Locate the cell with the specified text and output its [x, y] center coordinate. 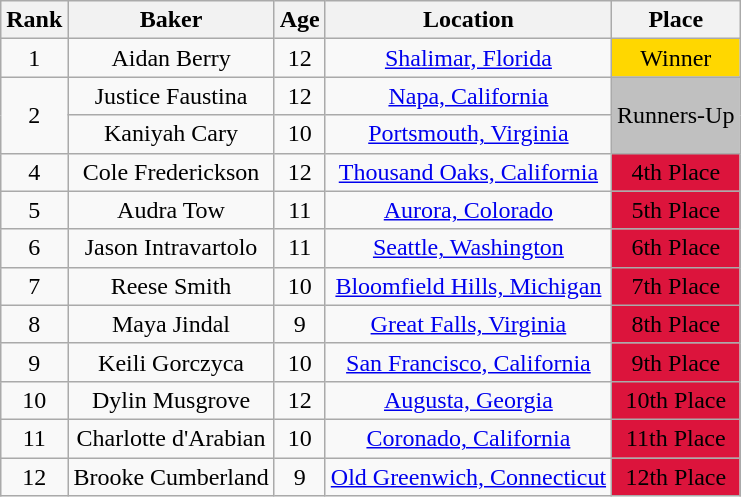
7 [34, 286]
Brooke Cumberland [171, 477]
Charlotte d'Arabian [171, 438]
5th Place [676, 210]
Justice Faustina [171, 96]
Cole Frederickson [171, 172]
6 [34, 248]
Augusta, Georgia [468, 400]
12th Place [676, 477]
Bloomfield Hills, Michigan [468, 286]
6th Place [676, 248]
Aurora, Colorado [468, 210]
Place [676, 20]
Coronado, California [468, 438]
San Francisco, California [468, 362]
5 [34, 210]
Jason Intravartolo [171, 248]
Napa, California [468, 96]
8th Place [676, 324]
Audra Tow [171, 210]
Age [300, 20]
Kaniyah Cary [171, 134]
Reese Smith [171, 286]
1 [34, 58]
4th Place [676, 172]
10th Place [676, 400]
Baker [171, 20]
Maya Jindal [171, 324]
7th Place [676, 286]
4 [34, 172]
Keili Gorczyca [171, 362]
2 [34, 115]
Thousand Oaks, California [468, 172]
Aidan Berry [171, 58]
Great Falls, Virginia [468, 324]
11th Place [676, 438]
Winner [676, 58]
Shalimar, Florida [468, 58]
Runners-Up [676, 115]
Seattle, Washington [468, 248]
Portsmouth, Virginia [468, 134]
9th Place [676, 362]
Dylin Musgrove [171, 400]
Old Greenwich, Connecticut [468, 477]
Location [468, 20]
8 [34, 324]
Rank [34, 20]
